Determine the (X, Y) coordinate at the center of the cell enclosing the given text.  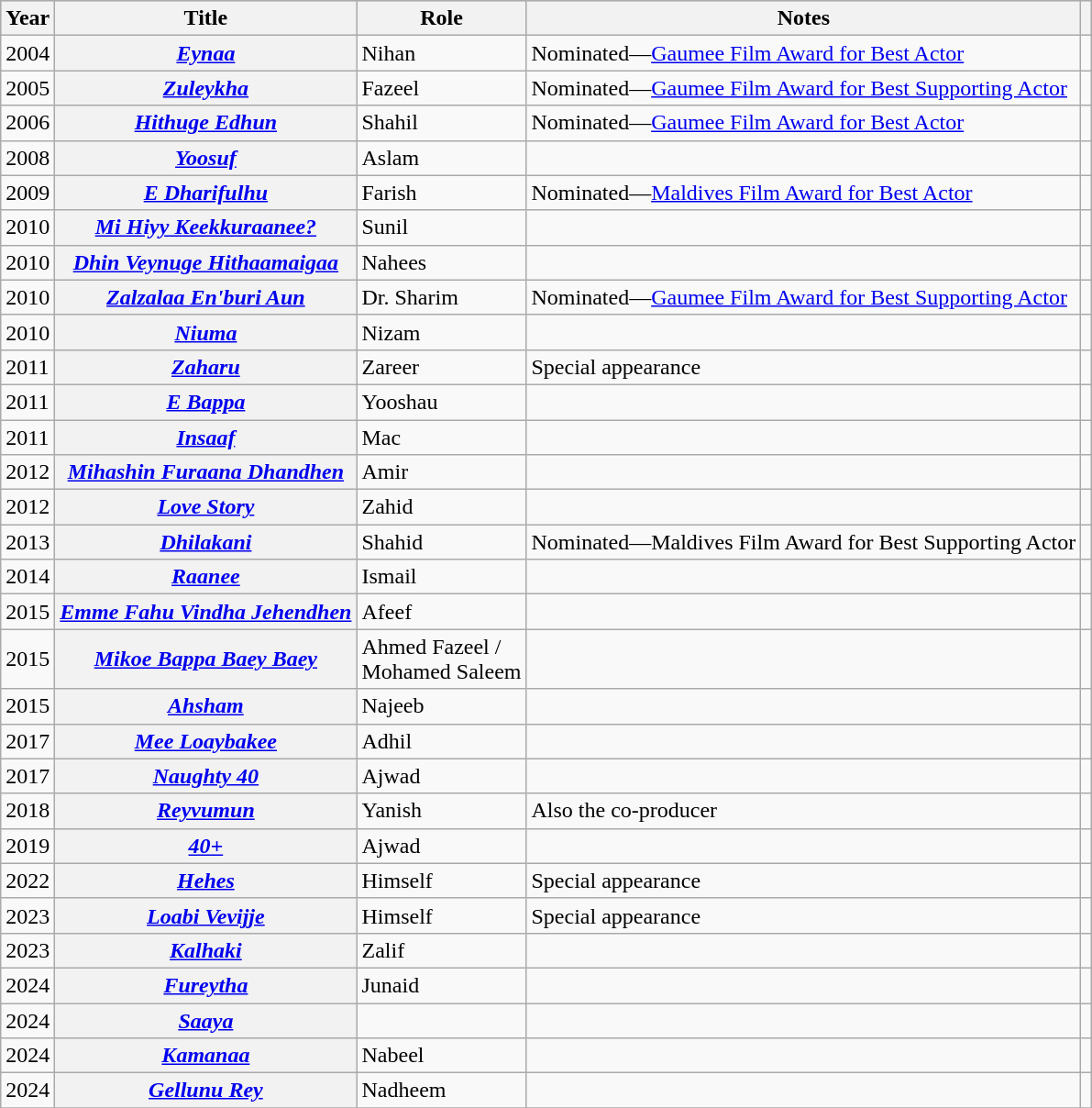
Mee Loaybakee (205, 741)
Ahsham (205, 706)
Insaaf (205, 438)
Reyvumun (205, 811)
Yooshau (442, 402)
Zaharu (205, 367)
Sunil (442, 227)
2019 (28, 846)
Zareer (442, 367)
Nizam (442, 332)
Nominated—Maldives Film Award for Best Supporting Actor (803, 542)
2014 (28, 577)
E Bappa (205, 402)
Zahid (442, 507)
Ahmed Fazeel /Mohamed Saleem (442, 659)
Eynaa (205, 53)
Nihan (442, 53)
2009 (28, 193)
Zalzalaa En'buri Aun (205, 297)
Hithuge Edhun (205, 123)
2013 (28, 542)
Emme Fahu Vindha Jehendhen (205, 612)
Year (28, 18)
Afeef (442, 612)
Yanish (442, 811)
Fureytha (205, 985)
Mikoe Bappa Baey Baey (205, 659)
Mi Hiyy Keekkuraanee? (205, 227)
2008 (28, 158)
Ismail (442, 577)
2022 (28, 881)
Nahees (442, 262)
2005 (28, 88)
Nabeel (442, 1056)
Junaid (442, 985)
Dr. Sharim (442, 297)
Fazeel (442, 88)
Nominated—Maldives Film Award for Best Actor (803, 193)
Role (442, 18)
Naughty 40 (205, 776)
Notes (803, 18)
Shahid (442, 542)
2004 (28, 53)
Amir (442, 472)
Love Story (205, 507)
Mac (442, 438)
Dhilakani (205, 542)
Saaya (205, 1021)
Raanee (205, 577)
Hehes (205, 881)
40+ (205, 846)
Dhin Veynuge Hithaamaigaa (205, 262)
2018 (28, 811)
Also the co-producer (803, 811)
Farish (442, 193)
Kalhaki (205, 950)
Nadheem (442, 1091)
Aslam (442, 158)
Zalif (442, 950)
Gellunu Rey (205, 1091)
Kamanaa (205, 1056)
Mihashin Furaana Dhandhen (205, 472)
2006 (28, 123)
Zuleykha (205, 88)
Loabi Vevijje (205, 915)
Shahil (442, 123)
Niuma (205, 332)
Title (205, 18)
Adhil (442, 741)
Yoosuf (205, 158)
Najeeb (442, 706)
E Dharifulhu (205, 193)
